Locate the cell with the specified text and output its [x, y] center coordinate. 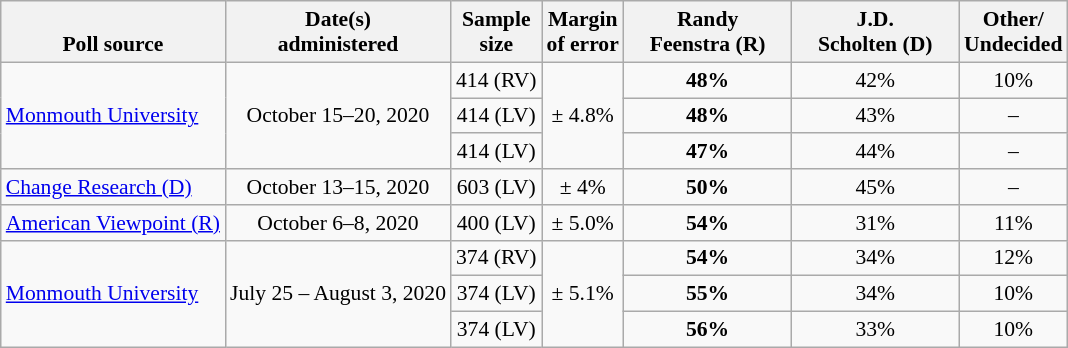
400 (LV) [496, 223]
56% [708, 330]
± 5.0% [583, 223]
50% [708, 187]
55% [708, 294]
American Viewpoint (R) [113, 223]
October 6–8, 2020 [338, 223]
July 25 – August 3, 2020 [338, 294]
33% [875, 330]
Marginof error [583, 32]
± 4.8% [583, 116]
12% [1013, 258]
603 (LV) [496, 187]
October 13–15, 2020 [338, 187]
44% [875, 152]
11% [1013, 223]
47% [708, 152]
31% [875, 223]
± 5.1% [583, 294]
± 4% [583, 187]
Change Research (D) [113, 187]
42% [875, 80]
Date(s)administered [338, 32]
October 15–20, 2020 [338, 116]
Poll source [113, 32]
Other/Undecided [1013, 32]
374 (RV) [496, 258]
414 (RV) [496, 80]
Samplesize [496, 32]
J.D.Scholten (D) [875, 32]
45% [875, 187]
RandyFeenstra (R) [708, 32]
43% [875, 116]
